Scan for the cell matching the given text and deliver its (x, y) coordinate at center. 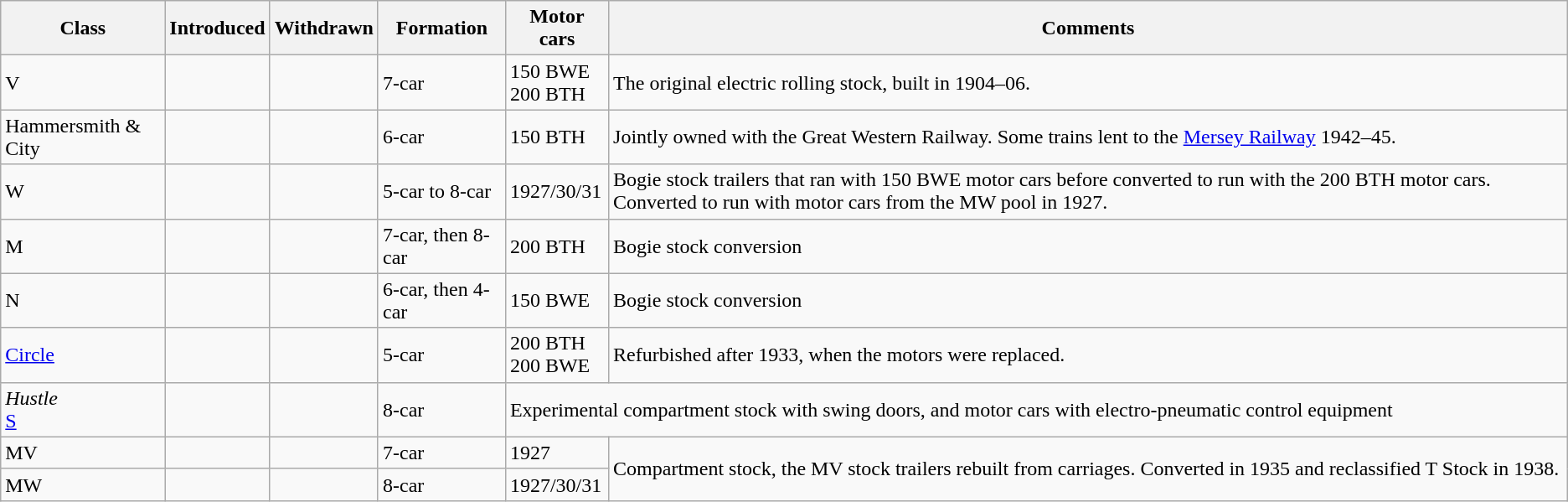
Withdrawn (323, 28)
200 BTH (556, 246)
Hammersmith & City (83, 137)
150 BTH (556, 137)
N (83, 300)
Refurbished after 1933, when the motors were replaced. (1089, 355)
5-car to 8-car (441, 191)
V (83, 82)
Experimental compartment stock with swing doors, and motor cars with electro-pneumatic control equipment (1036, 409)
150 BWE (556, 300)
6-car, then 4-car (441, 300)
Class (83, 28)
Compartment stock, the MV stock trailers rebuilt from carriages. Converted in 1935 and reclassified T Stock in 1938. (1089, 468)
HustleS (83, 409)
Motor cars (556, 28)
M (83, 246)
The original electric rolling stock, built in 1904–06. (1089, 82)
6-car (441, 137)
MW (83, 484)
200 BTH200 BWE (556, 355)
1927 (556, 453)
MV (83, 453)
Introduced (218, 28)
Comments (1089, 28)
Formation (441, 28)
150 BWE200 BTH (556, 82)
Jointly owned with the Great Western Railway. Some trains lent to the Mersey Railway 1942–45. (1089, 137)
W (83, 191)
5-car (441, 355)
Circle (83, 355)
7-car, then 8-car (441, 246)
